Capture the cell that displays the provided text and extract its (X, Y) central coordinate. 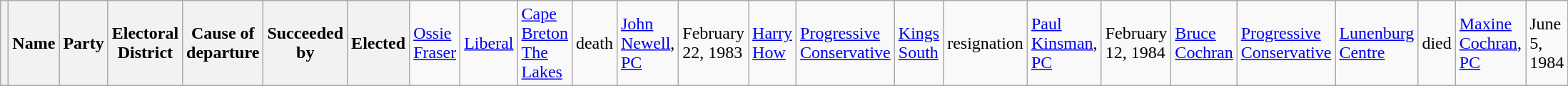
died (1437, 43)
Maxine Cochran, PC (1490, 43)
Electoral District (145, 43)
February 22, 1983 (714, 43)
Kings South (919, 43)
Paul Kinsman, PC (1064, 43)
Bruce Cochran (1204, 43)
Party (84, 43)
Name (34, 43)
Cause of departure (223, 43)
June 5, 1984 (1547, 43)
Cape Breton The Lakes (545, 43)
Lunenburg Centre (1377, 43)
resignation (986, 43)
February 12, 1984 (1136, 43)
Harry How (772, 43)
Ossie Fraser (435, 43)
Succeeded by (305, 43)
Liberal (489, 43)
death (594, 43)
John Newell, PC (647, 43)
Elected (378, 43)
